Provide the (X, Y) coordinate of the cell's center where the given text is located.  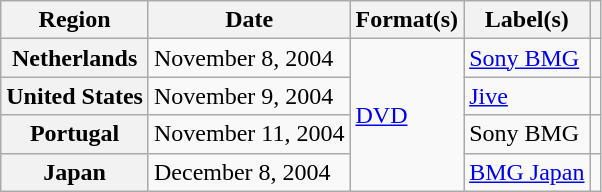
Netherlands (75, 58)
DVD (407, 115)
BMG Japan (527, 172)
December 8, 2004 (248, 172)
Japan (75, 172)
Date (248, 20)
November 9, 2004 (248, 96)
Format(s) (407, 20)
November 8, 2004 (248, 58)
United States (75, 96)
Jive (527, 96)
Label(s) (527, 20)
Region (75, 20)
Portugal (75, 134)
November 11, 2004 (248, 134)
